Pinpoint the cell where the given text exists, returning its [X, Y] midpoint coordinate. 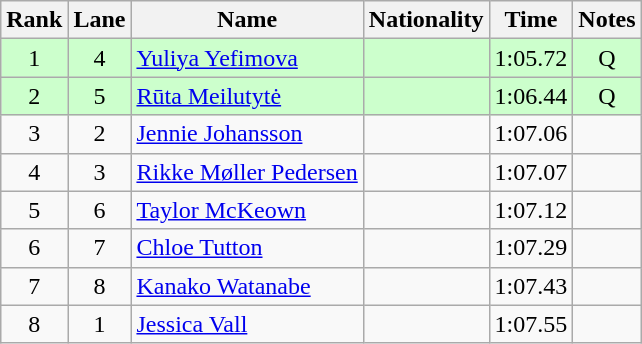
Name [247, 20]
Taylor McKeown [247, 210]
1:07.55 [531, 324]
Rank [34, 20]
Lane [100, 20]
1:07.12 [531, 210]
Chloe Tutton [247, 248]
Rūta Meilutytė [247, 96]
Yuliya Yefimova [247, 58]
Time [531, 20]
Kanako Watanabe [247, 286]
1:07.07 [531, 172]
1:05.72 [531, 58]
Nationality [426, 20]
Jessica Vall [247, 324]
Notes [607, 20]
1:06.44 [531, 96]
1:07.06 [531, 134]
Jennie Johansson [247, 134]
1:07.29 [531, 248]
1:07.43 [531, 286]
Rikke Møller Pedersen [247, 172]
